Find where the given text appears and provide that cell's center as (x, y) coordinate. 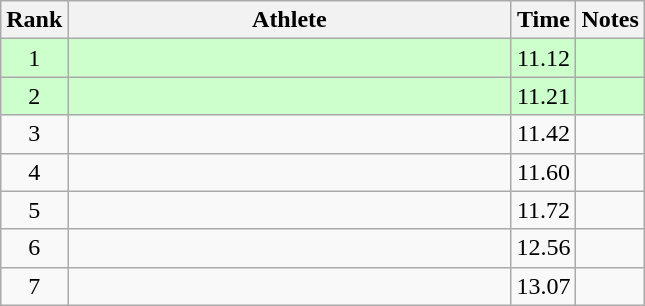
11.72 (544, 210)
13.07 (544, 286)
11.42 (544, 134)
2 (34, 96)
Rank (34, 20)
12.56 (544, 248)
11.60 (544, 172)
1 (34, 58)
11.12 (544, 58)
3 (34, 134)
6 (34, 248)
4 (34, 172)
Notes (610, 20)
Time (544, 20)
7 (34, 286)
5 (34, 210)
Athlete (290, 20)
11.21 (544, 96)
